For the text-containing cell, return its midpoint in (x, y) coordinate format. 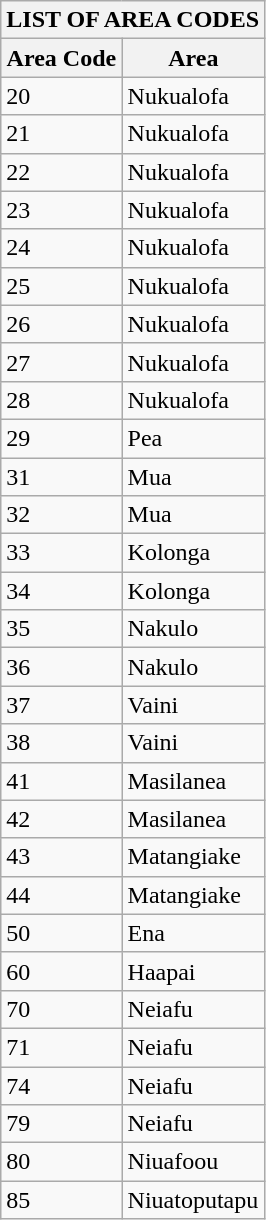
38 (62, 743)
41 (62, 781)
Haapai (194, 971)
85 (62, 1200)
44 (62, 895)
Niuatoputapu (194, 1200)
Ena (194, 933)
43 (62, 857)
29 (62, 438)
31 (62, 477)
28 (62, 400)
LIST OF AREA CODES (133, 20)
Area (194, 58)
60 (62, 971)
36 (62, 667)
37 (62, 705)
20 (62, 96)
27 (62, 362)
79 (62, 1124)
35 (62, 629)
22 (62, 172)
Niuafoou (194, 1162)
23 (62, 210)
26 (62, 324)
34 (62, 591)
25 (62, 286)
74 (62, 1085)
42 (62, 819)
21 (62, 134)
50 (62, 933)
Area Code (62, 58)
71 (62, 1047)
32 (62, 515)
Pea (194, 438)
80 (62, 1162)
24 (62, 248)
70 (62, 1009)
33 (62, 553)
